Locate the cell with the specified text and output its (x, y) center coordinate. 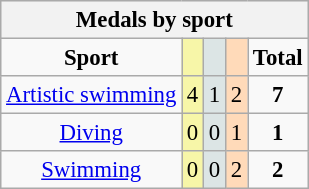
7 (278, 95)
Diving (92, 133)
Artistic swimming (92, 95)
Medals by sport (154, 20)
Total (278, 58)
Swimming (92, 170)
4 (193, 95)
Sport (92, 58)
